Output the (X, Y) coordinate of the center of the cell containing the given text.  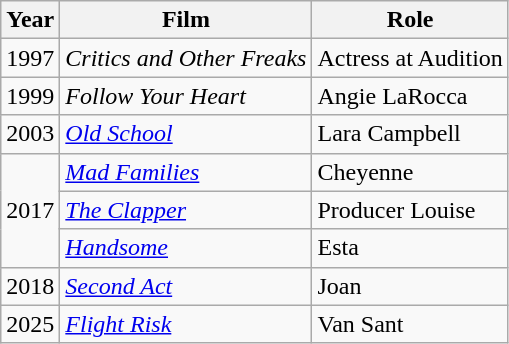
Flight Risk (186, 324)
Handsome (186, 248)
Year (30, 20)
Old School (186, 134)
Role (410, 20)
Follow Your Heart (186, 96)
Cheyenne (410, 172)
Film (186, 20)
Mad Families (186, 172)
2017 (30, 210)
1999 (30, 96)
2025 (30, 324)
Producer Louise (410, 210)
Van Sant (410, 324)
Esta (410, 248)
Joan (410, 286)
2018 (30, 286)
Actress at Audition (410, 58)
The Clapper (186, 210)
Lara Campbell (410, 134)
2003 (30, 134)
1997 (30, 58)
Second Act (186, 286)
Angie LaRocca (410, 96)
Critics and Other Freaks (186, 58)
